Pinpoint the cell where the given text exists, returning its (x, y) midpoint coordinate. 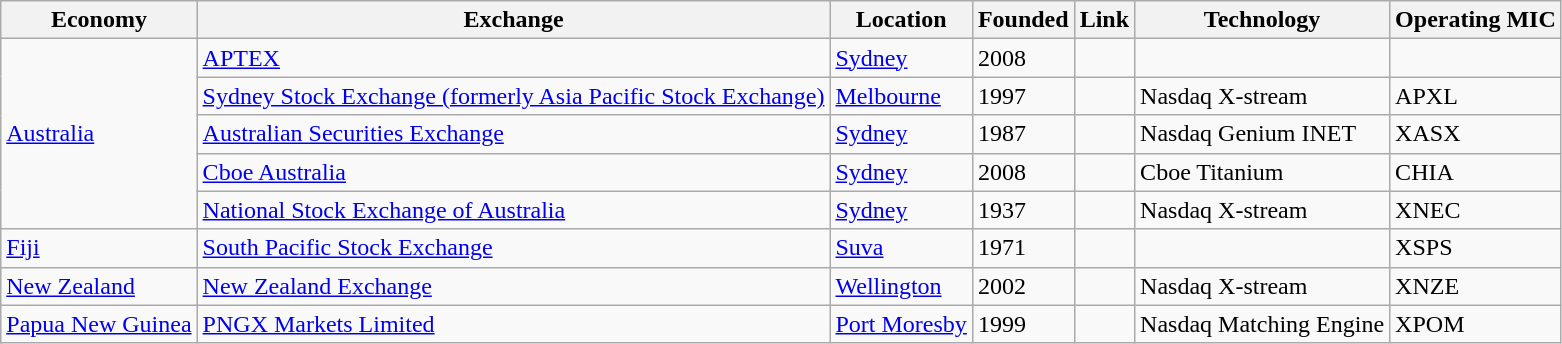
Wellington (901, 286)
Cboe Titanium (1262, 172)
Cboe Australia (514, 172)
XSPS (1476, 248)
New Zealand (99, 286)
Link (1104, 20)
Nasdaq Matching Engine (1262, 324)
Suva (901, 248)
Exchange (514, 20)
XASX (1476, 134)
Australian Securities Exchange (514, 134)
Port Moresby (901, 324)
1937 (1023, 210)
2002 (1023, 286)
Operating MIC (1476, 20)
South Pacific Stock Exchange (514, 248)
Technology (1262, 20)
1987 (1023, 134)
1997 (1023, 96)
Founded (1023, 20)
Australia (99, 134)
Papua New Guinea (99, 324)
New Zealand Exchange (514, 286)
Melbourne (901, 96)
National Stock Exchange of Australia (514, 210)
XPOM (1476, 324)
Fiji (99, 248)
Nasdaq Genium INET (1262, 134)
APTEX (514, 58)
PNGX Markets Limited (514, 324)
Sydney Stock Exchange (formerly Asia Pacific Stock Exchange) (514, 96)
1999 (1023, 324)
CHIA (1476, 172)
Economy (99, 20)
XNZE (1476, 286)
Location (901, 20)
APXL (1476, 96)
1971 (1023, 248)
XNEC (1476, 210)
